Locate the cell with the specified text and output its (x, y) center coordinate. 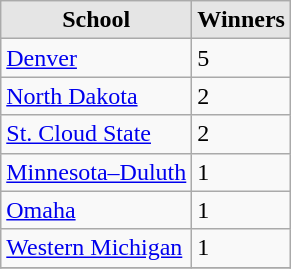
Winners (242, 20)
St. Cloud State (96, 134)
Western Michigan (96, 248)
5 (242, 58)
School (96, 20)
Omaha (96, 210)
Minnesota–Duluth (96, 172)
North Dakota (96, 96)
Denver (96, 58)
